Output the (x, y) coordinate of the center of the cell containing the given text.  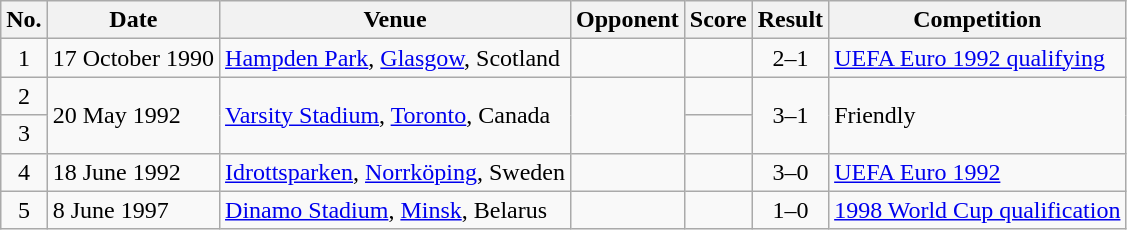
17 October 1990 (133, 58)
1 (24, 58)
3–0 (790, 172)
4 (24, 172)
1998 World Cup qualification (978, 210)
Competition (978, 20)
Hampden Park, Glasgow, Scotland (396, 58)
Date (133, 20)
18 June 1992 (133, 172)
20 May 1992 (133, 115)
Opponent (628, 20)
Venue (396, 20)
Friendly (978, 115)
No. (24, 20)
1–0 (790, 210)
2–1 (790, 58)
5 (24, 210)
Dinamo Stadium, Minsk, Belarus (396, 210)
8 June 1997 (133, 210)
Result (790, 20)
3 (24, 134)
Idrottsparken, Norrköping, Sweden (396, 172)
3–1 (790, 115)
Score (718, 20)
UEFA Euro 1992 (978, 172)
UEFA Euro 1992 qualifying (978, 58)
2 (24, 96)
Varsity Stadium, Toronto, Canada (396, 115)
